Extract the (X, Y) coordinate from the center of the cell holding the provided text.  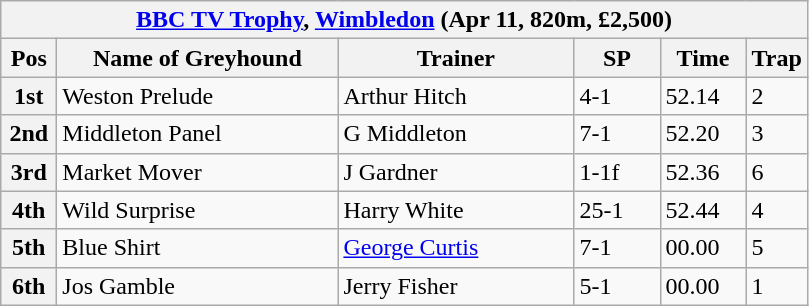
Market Mover (198, 172)
4 (776, 210)
52.14 (703, 96)
4-1 (617, 96)
1-1f (617, 172)
6 (776, 172)
25-1 (617, 210)
Middleton Panel (198, 134)
1 (776, 286)
J Gardner (456, 172)
Trap (776, 58)
2 (776, 96)
Name of Greyhound (198, 58)
Weston Prelude (198, 96)
George Curtis (456, 248)
Jos Gamble (198, 286)
4th (29, 210)
52.44 (703, 210)
5 (776, 248)
52.36 (703, 172)
Time (703, 58)
Wild Surprise (198, 210)
3 (776, 134)
SP (617, 58)
Harry White (456, 210)
1st (29, 96)
5-1 (617, 286)
Trainer (456, 58)
52.20 (703, 134)
BBC TV Trophy, Wimbledon (Apr 11, 820m, £2,500) (404, 20)
Blue Shirt (198, 248)
3rd (29, 172)
Jerry Fisher (456, 286)
6th (29, 286)
2nd (29, 134)
G Middleton (456, 134)
Arthur Hitch (456, 96)
5th (29, 248)
Pos (29, 58)
